Locate the cell with the specified text and output its (x, y) center coordinate. 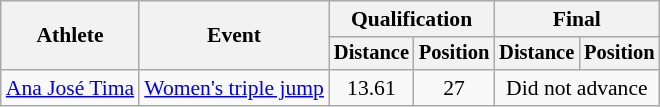
13.61 (372, 88)
Qualification (412, 19)
Event (234, 36)
Ana José Tima (70, 88)
27 (454, 88)
Final (576, 19)
Did not advance (576, 88)
Athlete (70, 36)
Women's triple jump (234, 88)
